Return the [x, y] coordinate for the center point of the cell that contains the specified text.  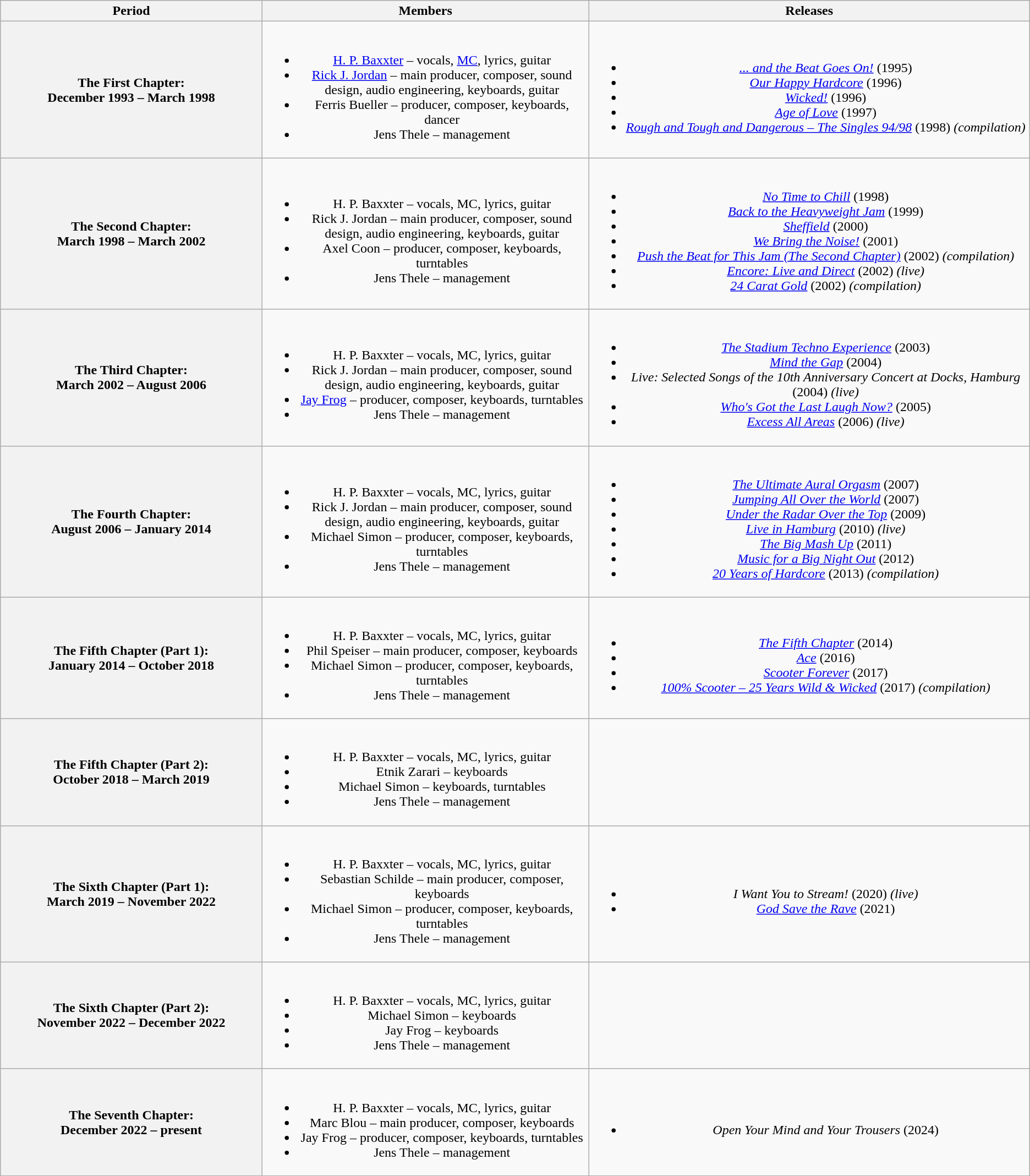
The Fifth Chapter (2014)Ace (2016)Scooter Forever (2017)100% Scooter – 25 Years Wild & Wicked (2017) (compilation) [809, 658]
H. P. Baxxter – vocals, MC, lyrics, guitarMichael Simon – keyboardsJay Frog – keyboardsJens Thele – management [425, 1015]
I Want You to Stream! (2020) (live)God Save the Rave (2021) [809, 894]
The Fifth Chapter (Part 1):January 2014 – October 2018 [132, 658]
The Second Chapter:March 1998 – March 2002 [132, 233]
Open Your Mind and Your Trousers (2024) [809, 1122]
The Sixth Chapter (Part 1):March 2019 – November 2022 [132, 894]
Members [425, 11]
The First Chapter:December 1993 – March 1998 [132, 90]
The Fourth Chapter:August 2006 – January 2014 [132, 522]
The Seventh Chapter:December 2022 – present [132, 1122]
The Third Chapter:March 2002 – August 2006 [132, 378]
Releases [809, 11]
H. P. Baxxter – vocals, MC, lyrics, guitarEtnik Zarari – keyboardsMichael Simon – keyboards, turntablesJens Thele – management [425, 772]
Period [132, 11]
The Sixth Chapter (Part 2):November 2022 – December 2022 [132, 1015]
The Fifth Chapter (Part 2):October 2018 – March 2019 [132, 772]
